Search for the cell housing the specified text and yield its [x, y] center coordinate. 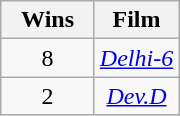
8 [48, 58]
Wins [48, 20]
Film [136, 20]
Dev.D [136, 96]
Delhi-6 [136, 58]
2 [48, 96]
